Return (X, Y) of the center of cell containing provided text 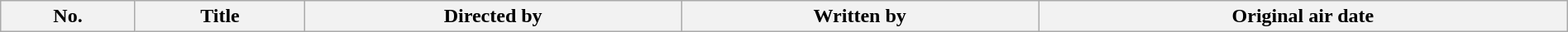
Title (220, 16)
Written by (860, 16)
Directed by (493, 16)
No. (68, 16)
Original air date (1303, 16)
